Search for the cell housing the specified text and yield its [x, y] center coordinate. 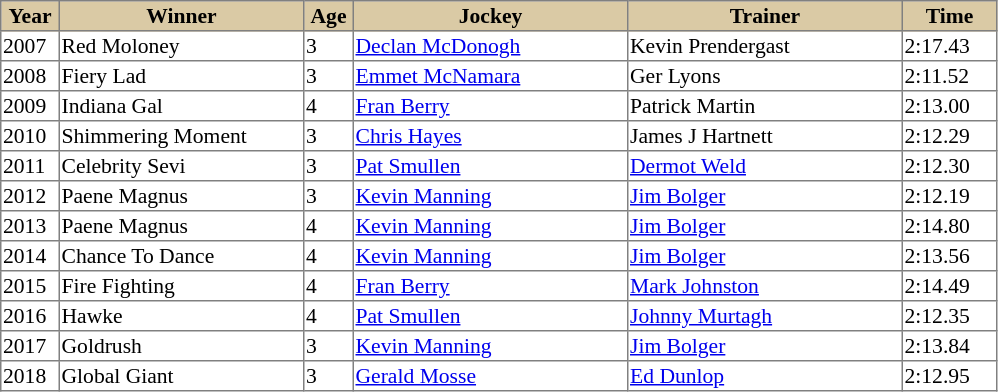
Goldrush [181, 346]
2:12.95 [949, 376]
Gerald Mosse [490, 376]
James J Hartnett [765, 136]
2:12.30 [949, 166]
2014 [30, 256]
2:11.52 [949, 76]
2018 [30, 376]
Johnny Murtagh [765, 316]
2015 [30, 286]
Fiery Lad [181, 76]
Declan McDonogh [490, 46]
2010 [30, 136]
2013 [30, 226]
2:14.49 [949, 286]
2009 [30, 106]
2016 [30, 316]
2:12.29 [949, 136]
Ed Dunlop [765, 376]
Chance To Dance [181, 256]
Patrick Martin [765, 106]
Emmet McNamara [490, 76]
Shimmering Moment [181, 136]
Jockey [490, 16]
Hawke [181, 316]
2012 [30, 196]
2:13.56 [949, 256]
2008 [30, 76]
Ger Lyons [765, 76]
Red Moloney [181, 46]
Fire Fighting [181, 286]
Chris Hayes [490, 136]
2:13.84 [949, 346]
2017 [30, 346]
2:14.80 [949, 226]
2:12.19 [949, 196]
Time [949, 16]
Age [329, 16]
Celebrity Sevi [181, 166]
Year [30, 16]
2:17.43 [949, 46]
Kevin Prendergast [765, 46]
Indiana Gal [181, 106]
2:13.00 [949, 106]
Dermot Weld [765, 166]
Mark Johnston [765, 286]
2007 [30, 46]
2011 [30, 166]
Trainer [765, 16]
2:12.35 [949, 316]
Winner [181, 16]
Global Giant [181, 376]
